Output the (X, Y) coordinate of the center of the cell containing the given text.  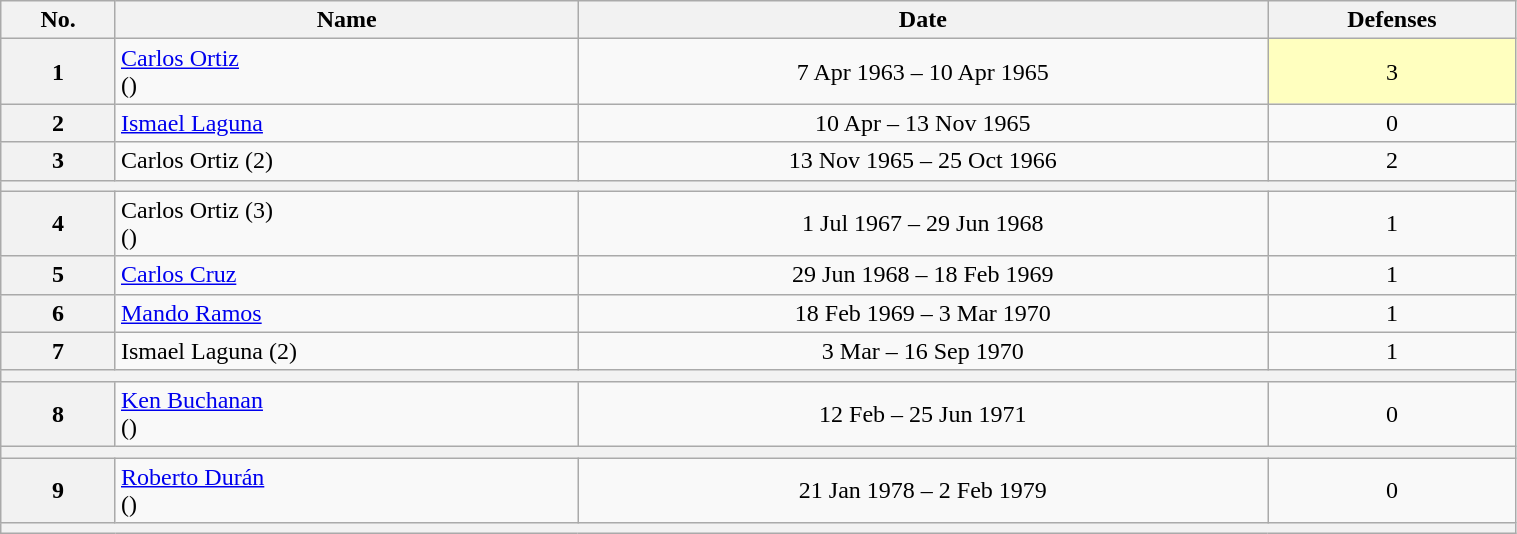
Defenses (1392, 20)
6 (58, 313)
21 Jan 1978 – 2 Feb 1979 (923, 490)
Ken Buchanan() (346, 414)
Date (923, 20)
10 Apr – 13 Nov 1965 (923, 123)
12 Feb – 25 Jun 1971 (923, 414)
1 Jul 1967 – 29 Jun 1968 (923, 224)
Carlos Ortiz (3)() (346, 224)
8 (58, 414)
18 Feb 1969 – 3 Mar 1970 (923, 313)
Name (346, 20)
Ismael Laguna (2) (346, 351)
Ismael Laguna (346, 123)
7 (58, 351)
3 Mar – 16 Sep 1970 (923, 351)
Carlos Ortiz (2) (346, 161)
4 (58, 224)
9 (58, 490)
Carlos Cruz (346, 275)
13 Nov 1965 – 25 Oct 1966 (923, 161)
7 Apr 1963 – 10 Apr 1965 (923, 72)
Mando Ramos (346, 313)
5 (58, 275)
Roberto Durán() (346, 490)
No. (58, 20)
29 Jun 1968 – 18 Feb 1969 (923, 275)
Carlos Ortiz() (346, 72)
